Find where the given text appears and provide that cell's center as [X, Y] coordinate. 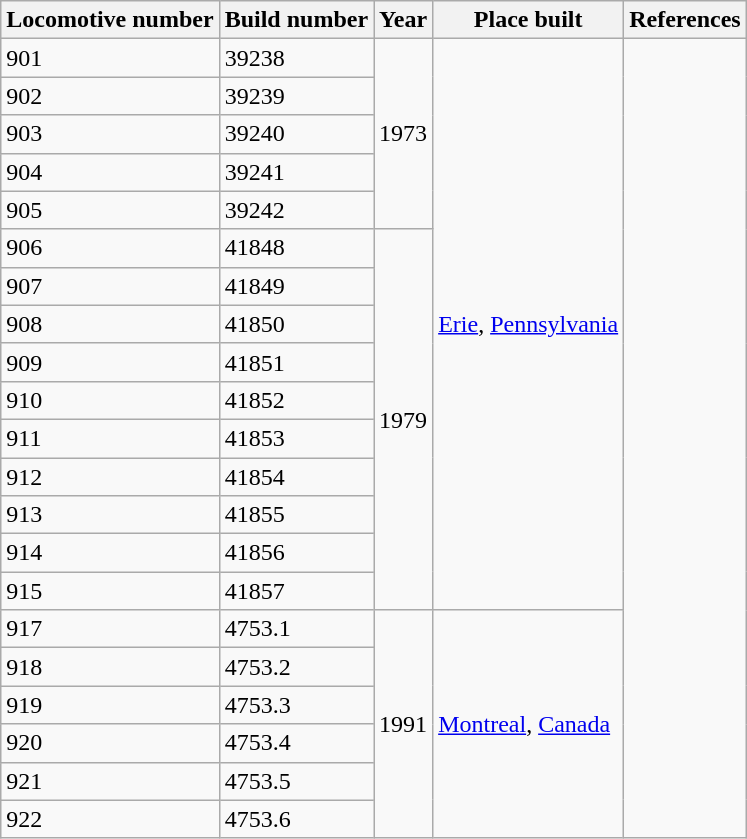
908 [110, 324]
4753.6 [296, 819]
910 [110, 400]
906 [110, 248]
41856 [296, 553]
915 [110, 591]
41853 [296, 438]
4753.4 [296, 743]
39241 [296, 172]
41852 [296, 400]
4753.2 [296, 667]
39239 [296, 96]
901 [110, 58]
914 [110, 553]
1973 [404, 134]
907 [110, 286]
902 [110, 96]
920 [110, 743]
41850 [296, 324]
912 [110, 477]
917 [110, 629]
Erie, Pennsylvania [528, 324]
4753.3 [296, 705]
39242 [296, 210]
41855 [296, 515]
Montreal, Canada [528, 724]
921 [110, 781]
904 [110, 172]
41854 [296, 477]
1979 [404, 420]
References [686, 20]
Build number [296, 20]
4753.5 [296, 781]
903 [110, 134]
41851 [296, 362]
4753.1 [296, 629]
909 [110, 362]
39238 [296, 58]
Year [404, 20]
41848 [296, 248]
41849 [296, 286]
922 [110, 819]
Place built [528, 20]
1991 [404, 724]
Locomotive number [110, 20]
918 [110, 667]
39240 [296, 134]
911 [110, 438]
919 [110, 705]
41857 [296, 591]
913 [110, 515]
905 [110, 210]
